Find where the given text appears and provide that cell's center as (X, Y) coordinate. 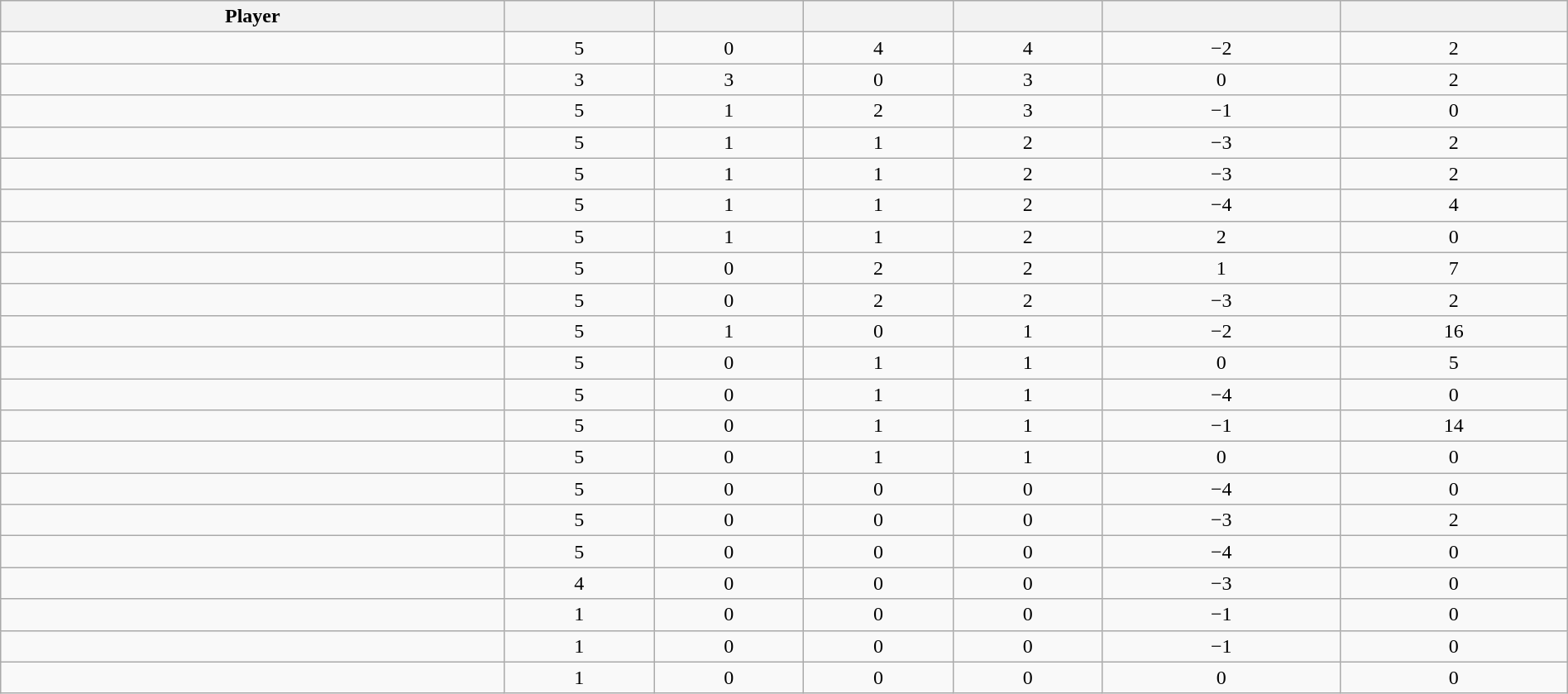
14 (1454, 426)
Player (253, 17)
16 (1454, 331)
7 (1454, 268)
